Return the (x, y) coordinate for the center point of the cell that contains the specified text.  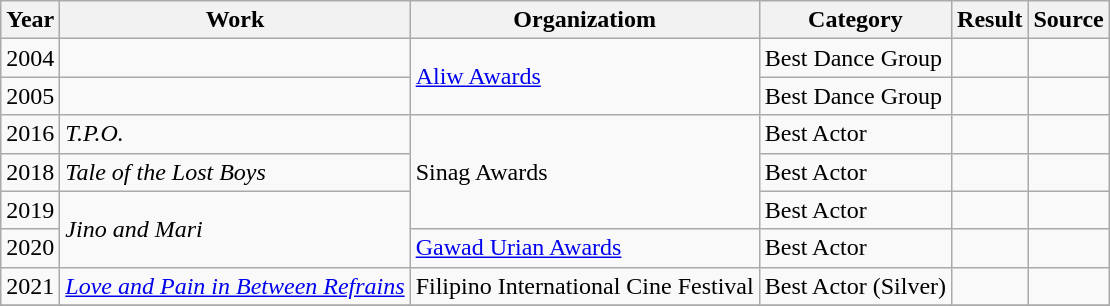
2020 (30, 248)
Tale of the Lost Boys (235, 172)
Jino and Mari (235, 229)
2005 (30, 96)
Filipino International Cine Festival (584, 286)
Category (855, 20)
Best Actor (Silver) (855, 286)
Result (990, 20)
Work (235, 20)
2021 (30, 286)
Gawad Urian Awards (584, 248)
2004 (30, 58)
Sinag Awards (584, 172)
Love and Pain in Between Refrains (235, 286)
2019 (30, 210)
T.P.O. (235, 134)
Organizatiom (584, 20)
Source (1068, 20)
2016 (30, 134)
2018 (30, 172)
Year (30, 20)
Aliw Awards (584, 77)
